Find where the given text appears and provide that cell's center as [X, Y] coordinate. 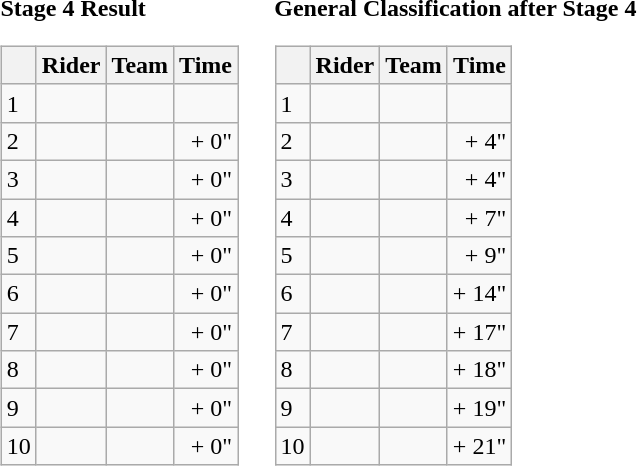
+ 19" [479, 408]
+ 18" [479, 370]
+ 17" [479, 332]
+ 7" [479, 217]
+ 14" [479, 294]
+ 9" [479, 256]
+ 21" [479, 446]
